Find where the given text appears and provide that cell's center as (x, y) coordinate. 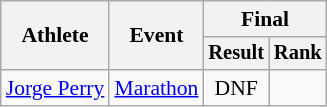
Final (264, 19)
Rank (298, 54)
Marathon (156, 88)
Jorge Perry (56, 88)
DNF (236, 88)
Result (236, 54)
Event (156, 36)
Athlete (56, 36)
